From the cell containing the given text, extract its center point as [x, y] coordinate. 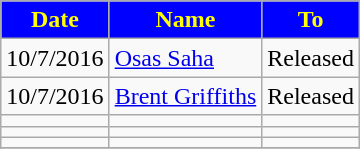
Osas Saha [186, 58]
Brent Griffiths [186, 96]
To [311, 20]
Name [186, 20]
Date [55, 20]
